Find where the given text appears and provide that cell's center as (x, y) coordinate. 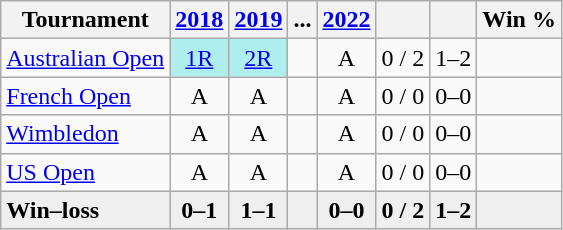
Australian Open (86, 58)
2R (258, 58)
Win % (520, 20)
US Open (86, 172)
2018 (200, 20)
French Open (86, 96)
1R (200, 58)
Win–loss (86, 210)
Wimbledon (86, 134)
Tournament (86, 20)
... (302, 20)
2019 (258, 20)
2022 (346, 20)
1–1 (258, 210)
0–1 (200, 210)
